Identify which cell holds the provided text, then report its [x, y] central coordinate. 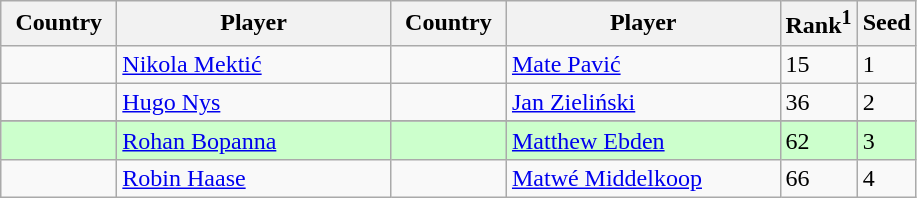
4 [886, 178]
Matwé Middelkoop [643, 178]
3 [886, 140]
Seed [886, 24]
Jan Zieliński [643, 102]
Hugo Nys [254, 102]
2 [886, 102]
Mate Pavić [643, 64]
Matthew Ebden [643, 140]
1 [886, 64]
15 [818, 64]
66 [818, 178]
Rohan Bopanna [254, 140]
Rank1 [818, 24]
Robin Haase [254, 178]
36 [818, 102]
62 [818, 140]
Nikola Mektić [254, 64]
